Provide the [x, y] coordinate of the cell's center where the given text is located.  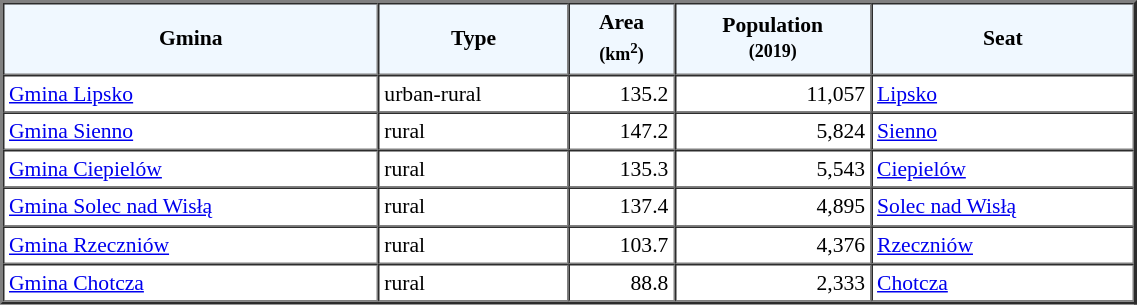
135.3 [622, 169]
Type [473, 38]
11,057 [772, 93]
Area(km2) [622, 38]
Chotcza [1003, 283]
Solec nad Wisłą [1003, 207]
4,895 [772, 207]
135.2 [622, 93]
147.2 [622, 131]
88.8 [622, 283]
urban-rural [473, 93]
Gmina Rzeczniów [190, 245]
Gmina Chotcza [190, 283]
5,543 [772, 169]
Gmina Sienno [190, 131]
Seat [1003, 38]
Ciepielów [1003, 169]
2,333 [772, 283]
Gmina [190, 38]
Sienno [1003, 131]
Gmina Ciepielów [190, 169]
137.4 [622, 207]
5,824 [772, 131]
Lipsko [1003, 93]
Gmina Solec nad Wisłą [190, 207]
103.7 [622, 245]
Rzeczniów [1003, 245]
Population(2019) [772, 38]
4,376 [772, 245]
Gmina Lipsko [190, 93]
